Provide the (x, y) coordinate of the cell's center where the given text is located.  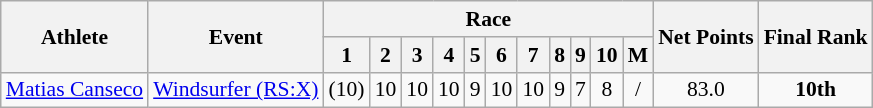
10th (816, 90)
Athlete (74, 36)
Race (488, 19)
Net Points (706, 36)
1 (346, 55)
Final Rank (816, 36)
Matias Canseco (74, 90)
Event (236, 36)
83.0 (706, 90)
Windsurfer (RS:X) (236, 90)
(10) (346, 90)
M (638, 55)
2 (386, 55)
4 (449, 55)
3 (417, 55)
5 (476, 55)
/ (638, 90)
6 (502, 55)
